Find where the given text appears and provide that cell's center as [X, Y] coordinate. 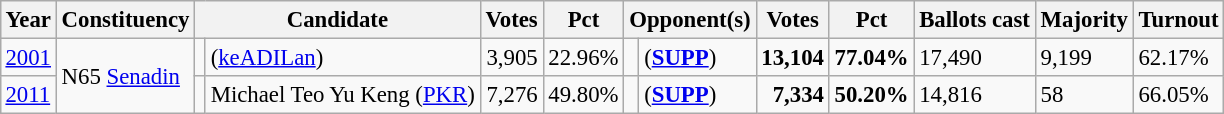
62.17% [1178, 57]
7,334 [792, 95]
58 [1084, 95]
7,276 [512, 95]
Michael Teo Yu Keng (PKR) [342, 95]
Majority [1084, 20]
14,816 [974, 95]
N65 Senadin [125, 76]
Ballots cast [974, 20]
13,104 [792, 57]
77.04% [872, 57]
66.05% [1178, 95]
Opponent(s) [690, 20]
17,490 [974, 57]
Year [28, 20]
Turnout [1178, 20]
Constituency [125, 20]
50.20% [872, 95]
49.80% [584, 95]
Candidate [338, 20]
3,905 [512, 57]
9,199 [1084, 57]
22.96% [584, 57]
2001 [28, 57]
(keADILan) [342, 57]
2011 [28, 95]
